Determine the (X, Y) coordinate at the center of the cell enclosing the given text.  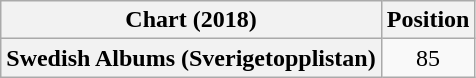
Position (428, 20)
85 (428, 58)
Swedish Albums (Sverigetopplistan) (191, 58)
Chart (2018) (191, 20)
